Identify which cell holds the provided text, then report its (x, y) central coordinate. 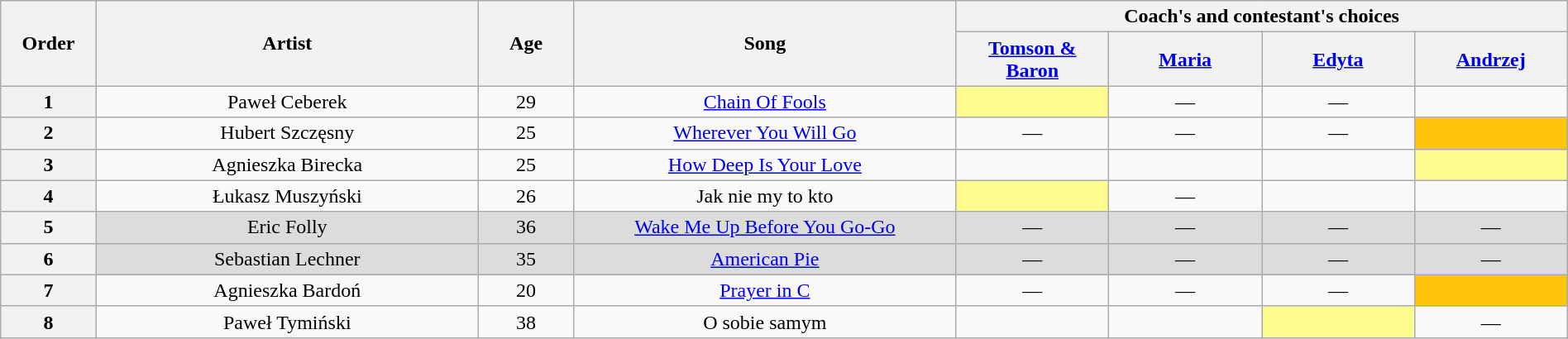
2 (49, 133)
How Deep Is Your Love (765, 165)
Wherever You Will Go (765, 133)
American Pie (765, 259)
Andrzej (1490, 60)
Hubert Szczęsny (287, 133)
3 (49, 165)
Agnieszka Birecka (287, 165)
36 (526, 227)
6 (49, 259)
8 (49, 322)
Sebastian Lechner (287, 259)
38 (526, 322)
Eric Folly (287, 227)
Jak nie my to kto (765, 196)
1 (49, 102)
Song (765, 43)
Order (49, 43)
4 (49, 196)
Paweł Tymiński (287, 322)
Maria (1186, 60)
Prayer in C (765, 290)
Wake Me Up Before You Go-Go (765, 227)
Chain Of Fools (765, 102)
Tomson & Baron (1032, 60)
29 (526, 102)
Łukasz Muszyński (287, 196)
Paweł Ceberek (287, 102)
Coach's and contestant's choices (1262, 17)
20 (526, 290)
35 (526, 259)
O sobie samym (765, 322)
Age (526, 43)
Edyta (1338, 60)
Artist (287, 43)
26 (526, 196)
Agnieszka Bardoń (287, 290)
7 (49, 290)
5 (49, 227)
